Capture the cell that displays the provided text and extract its [X, Y] central coordinate. 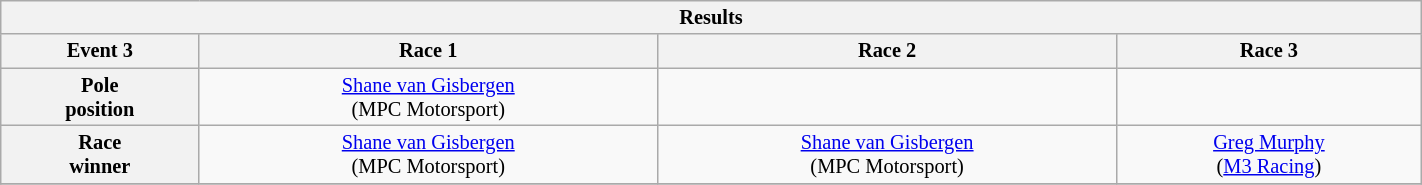
Event 3 [100, 51]
Race 2 [888, 51]
Race 1 [428, 51]
Poleposition [100, 97]
Greg Murphy(M3 Racing) [1270, 154]
Racewinner [100, 154]
Results [711, 17]
Race 3 [1270, 51]
